Scan for the cell matching the given text and deliver its (X, Y) coordinate at center. 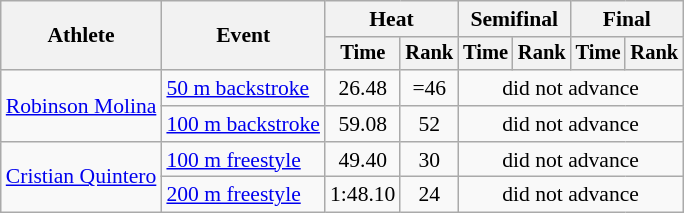
24 (429, 195)
100 m freestyle (243, 160)
Athlete (82, 36)
49.40 (362, 160)
=46 (429, 88)
Event (243, 36)
Heat (392, 19)
Cristian Quintero (82, 178)
200 m freestyle (243, 195)
1:48.10 (362, 195)
59.08 (362, 124)
26.48 (362, 88)
52 (429, 124)
30 (429, 160)
Final (627, 19)
50 m backstroke (243, 88)
100 m backstroke (243, 124)
Robinson Molina (82, 106)
Semifinal (514, 19)
